Locate the cell with the specified text and output its (X, Y) center coordinate. 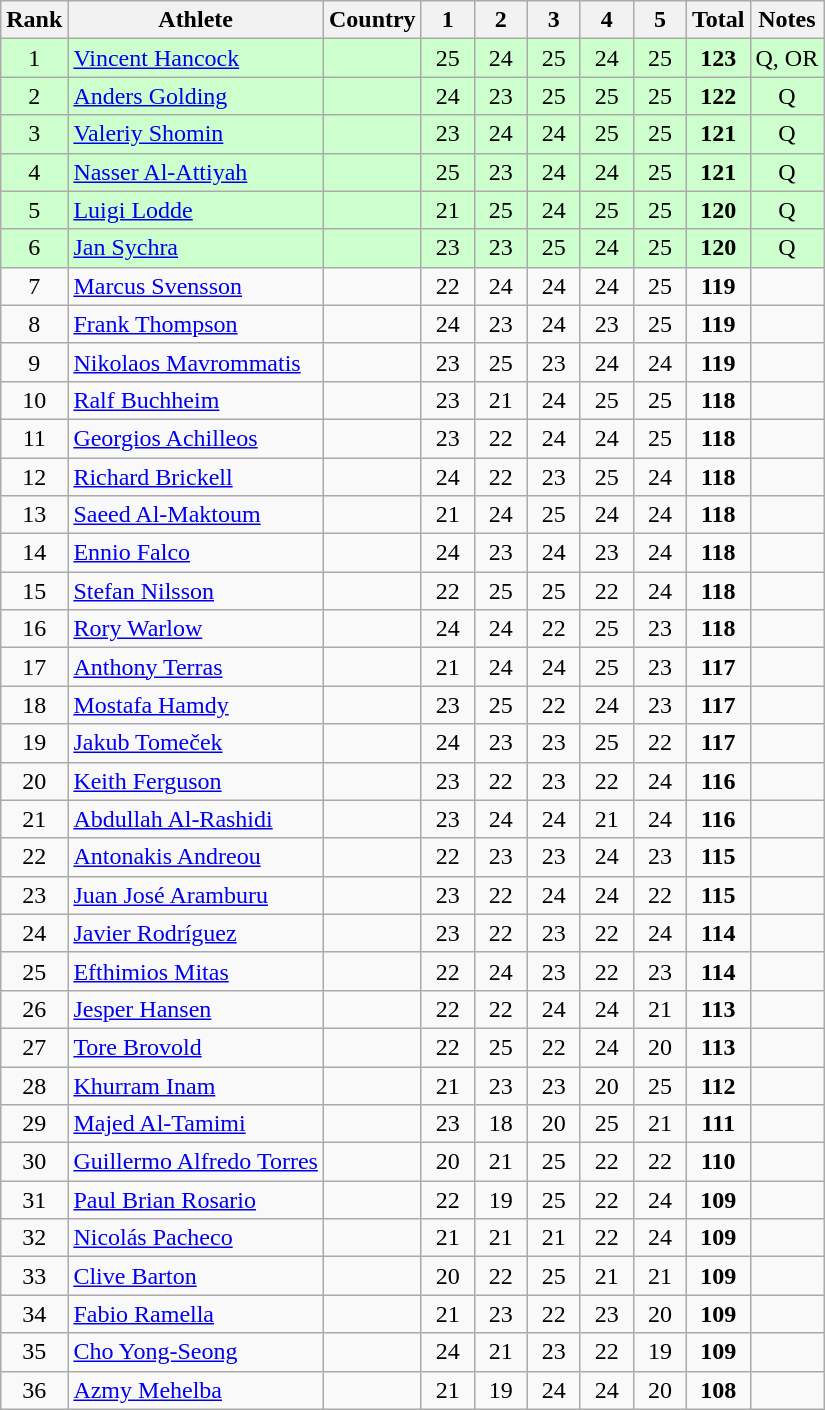
17 (34, 667)
Notes (787, 20)
8 (34, 324)
Clive Barton (196, 1276)
Ralf Buchheim (196, 400)
Country (372, 20)
Vincent Hancock (196, 58)
35 (34, 1352)
Guillermo Alfredo Torres (196, 1162)
Efthimios Mitas (196, 971)
Majed Al-Tamimi (196, 1124)
122 (718, 96)
Khurram Inam (196, 1085)
Cho Yong-Seong (196, 1352)
110 (718, 1162)
Azmy Mehelba (196, 1390)
10 (34, 400)
Abdullah Al-Rashidi (196, 819)
27 (34, 1047)
29 (34, 1124)
Mostafa Hamdy (196, 705)
30 (34, 1162)
13 (34, 515)
Frank Thompson (196, 324)
Valeriy Shomin (196, 134)
12 (34, 477)
Saeed Al-Maktoum (196, 515)
Juan José Aramburu (196, 895)
6 (34, 248)
15 (34, 591)
31 (34, 1200)
36 (34, 1390)
Luigi Lodde (196, 210)
Tore Brovold (196, 1047)
123 (718, 58)
16 (34, 629)
Jakub Tomeček (196, 743)
28 (34, 1085)
Anders Golding (196, 96)
111 (718, 1124)
Paul Brian Rosario (196, 1200)
7 (34, 286)
26 (34, 1009)
Jan Sychra (196, 248)
Nikolaos Mavrommatis (196, 362)
33 (34, 1276)
112 (718, 1085)
14 (34, 553)
Rory Warlow (196, 629)
Fabio Ramella (196, 1314)
Keith Ferguson (196, 781)
32 (34, 1238)
Rank (34, 20)
Nasser Al-Attiyah (196, 172)
Ennio Falco (196, 553)
Richard Brickell (196, 477)
Marcus Svensson (196, 286)
Stefan Nilsson (196, 591)
Antonakis Andreou (196, 857)
Javier Rodríguez (196, 933)
34 (34, 1314)
Anthony Terras (196, 667)
11 (34, 438)
Athlete (196, 20)
Q, OR (787, 58)
Total (718, 20)
Jesper Hansen (196, 1009)
9 (34, 362)
Nicolás Pacheco (196, 1238)
108 (718, 1390)
Georgios Achilleos (196, 438)
